Scan for the cell matching the given text and deliver its [X, Y] coordinate at center. 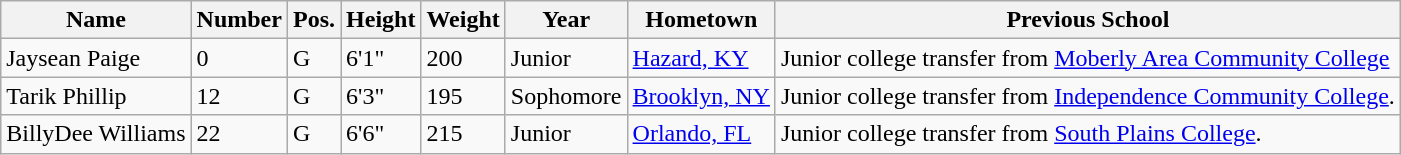
Jaysean Paige [96, 58]
Number [239, 20]
6'3" [381, 96]
22 [239, 134]
200 [463, 58]
Orlando, FL [701, 134]
Brooklyn, NY [701, 96]
BillyDee Williams [96, 134]
Sophomore [566, 96]
Junior college transfer from Independence Community College. [1088, 96]
Previous School [1088, 20]
Hazard, KY [701, 58]
215 [463, 134]
Junior college transfer from Moberly Area Community College [1088, 58]
Name [96, 20]
195 [463, 96]
6'6" [381, 134]
Height [381, 20]
Junior college transfer from South Plains College. [1088, 134]
Tarik Phillip [96, 96]
6'1" [381, 58]
Hometown [701, 20]
0 [239, 58]
12 [239, 96]
Year [566, 20]
Pos. [314, 20]
Weight [463, 20]
